Return (x, y) of the center of cell containing provided text 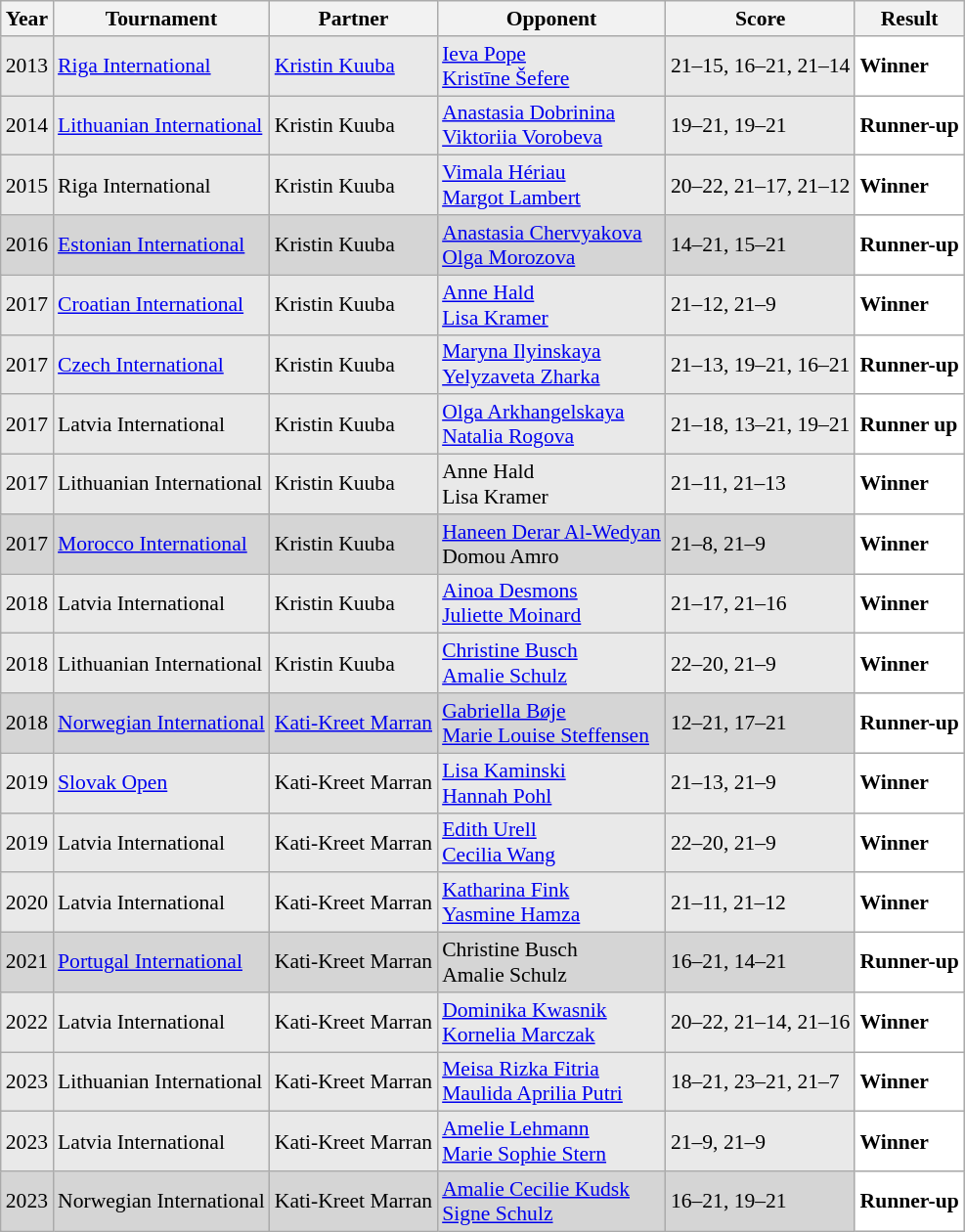
Tournament (161, 19)
2022 (27, 1023)
2021 (27, 962)
Ieva Pope Kristīne Šefere (551, 66)
14–21, 15–21 (761, 244)
Edith Urell Cecilia Wang (551, 843)
Dominika Kwasnik Kornelia Marczak (551, 1023)
Score (761, 19)
20–22, 21–14, 21–16 (761, 1023)
Anastasia Dobrinina Viktoriia Vorobeva (551, 125)
Ainoa Desmons Juliette Moinard (551, 604)
21–18, 13–21, 19–21 (761, 424)
2013 (27, 66)
16–21, 14–21 (761, 962)
Meisa Rizka Fitria Maulida Aprilia Putri (551, 1081)
16–21, 19–21 (761, 1201)
Portugal International (161, 962)
Maryna Ilyinskaya Yelyzaveta Zharka (551, 364)
Katharina Fink Yasmine Hamza (551, 903)
21–12, 21–9 (761, 305)
Anastasia Chervyakova Olga Morozova (551, 244)
21–17, 21–16 (761, 604)
Estonian International (161, 244)
Runner up (909, 424)
21–9, 21–9 (761, 1142)
Result (909, 19)
18–21, 23–21, 21–7 (761, 1081)
Amelie Lehmann Marie Sophie Stern (551, 1142)
21–15, 16–21, 21–14 (761, 66)
Year (27, 19)
Opponent (551, 19)
Slovak Open (161, 782)
21–11, 21–13 (761, 485)
12–21, 17–21 (761, 724)
21–8, 21–9 (761, 544)
2015 (27, 186)
2020 (27, 903)
21–13, 21–9 (761, 782)
2014 (27, 125)
Croatian International (161, 305)
Vimala Hériau Margot Lambert (551, 186)
Partner (354, 19)
2016 (27, 244)
21–11, 21–12 (761, 903)
20–22, 21–17, 21–12 (761, 186)
Haneen Derar Al-Wedyan Domou Amro (551, 544)
Amalie Cecilie Kudsk Signe Schulz (551, 1201)
Olga Arkhangelskaya Natalia Rogova (551, 424)
Gabriella Bøje Marie Louise Steffensen (551, 724)
Czech International (161, 364)
21–13, 19–21, 16–21 (761, 364)
Morocco International (161, 544)
Lisa Kaminski Hannah Pohl (551, 782)
19–21, 19–21 (761, 125)
